Provide the [X, Y] coordinate of the cell's center where the given text is located.  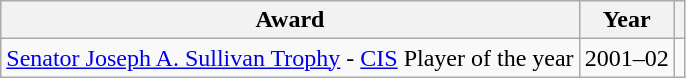
Year [626, 20]
Award [290, 20]
Senator Joseph A. Sullivan Trophy - CIS Player of the year [290, 58]
2001–02 [626, 58]
